Pinpoint the cell where the given text exists, returning its (x, y) midpoint coordinate. 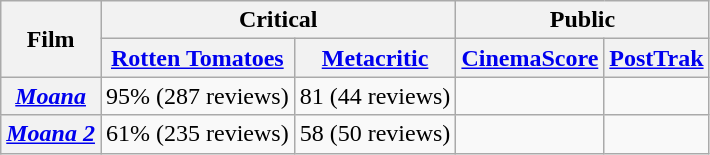
81 (44 reviews) (375, 96)
Critical (278, 20)
Rotten Tomatoes (197, 58)
PostTrak (656, 58)
CinemaScore (530, 58)
Public (582, 20)
Metacritic (375, 58)
Film (51, 39)
58 (50 reviews) (375, 134)
Moana 2 (51, 134)
61% (235 reviews) (197, 134)
95% (287 reviews) (197, 96)
Moana (51, 96)
